Pinpoint the cell where the given text exists, returning its (X, Y) midpoint coordinate. 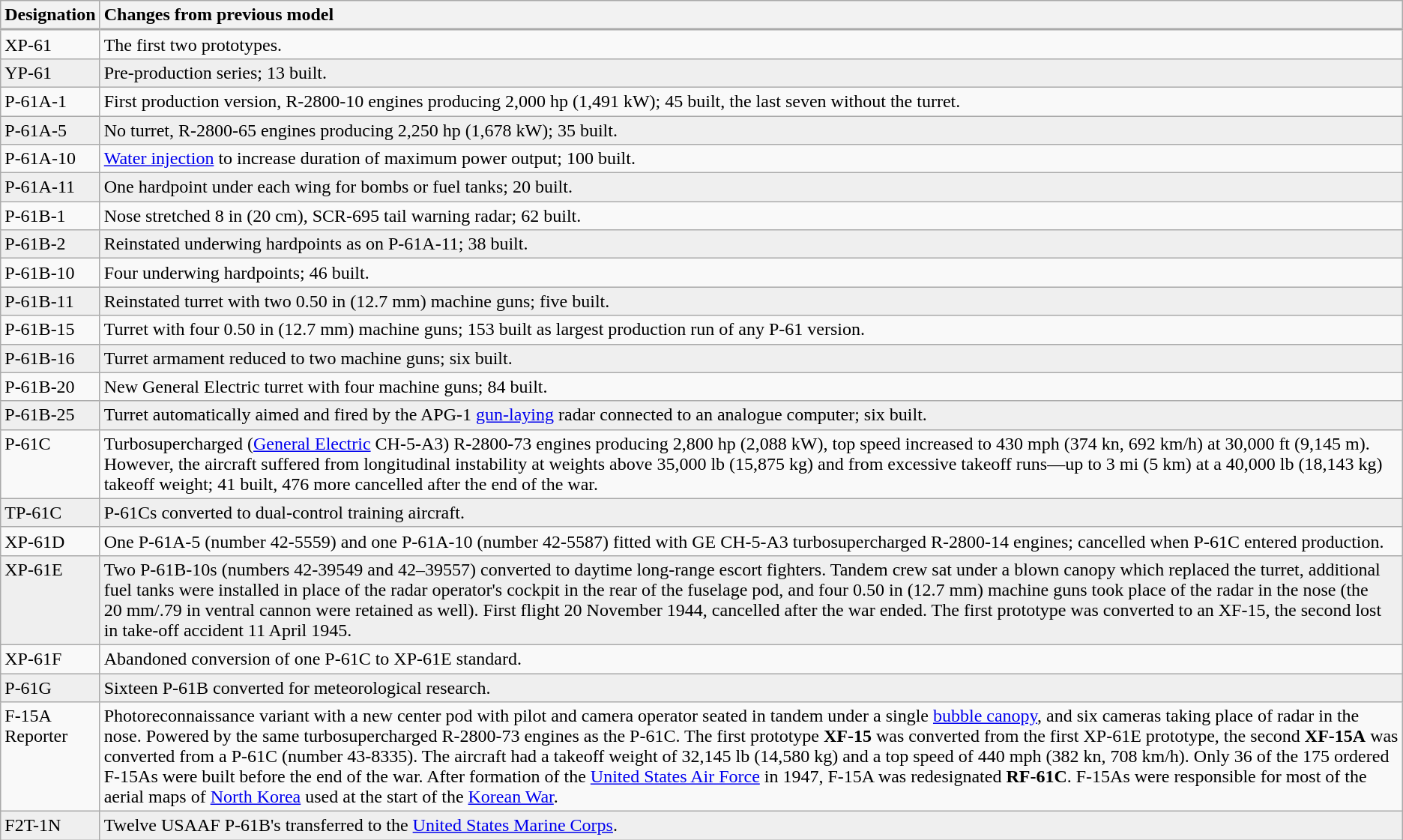
Turret armament reduced to two machine guns; six built. (751, 358)
Nose stretched 8 in (20 cm), SCR-695 tail warning radar; 62 built. (751, 216)
F2T-1N (50, 826)
No turret, R-2800-65 engines producing 2,250 hp (1,678 kW); 35 built. (751, 130)
XP-61D (50, 541)
XP-61E (50, 599)
First production version, R-2800-10 engines producing 2,000 hp (1,491 kW); 45 built, the last seven without the turret. (751, 101)
P-61B-16 (50, 358)
Turret with four 0.50 in (12.7 mm) machine guns; 153 built as largest production run of any P-61 version. (751, 330)
XP-61 (50, 45)
P-61A-10 (50, 159)
P-61B-11 (50, 301)
Designation (50, 15)
One hardpoint under each wing for bombs or fuel tanks; 20 built. (751, 187)
YP-61 (50, 73)
P-61A-1 (50, 101)
TP-61C (50, 513)
P-61B-25 (50, 415)
P-61B-1 (50, 216)
XP-61F (50, 659)
P-61A-5 (50, 130)
Four underwing hardpoints; 46 built. (751, 273)
Twelve USAAF P-61B's transferred to the United States Marine Corps. (751, 826)
Pre-production series; 13 built. (751, 73)
P-61A-11 (50, 187)
Turret automatically aimed and fired by the APG-1 gun-laying radar connected to an analogue computer; six built. (751, 415)
P-61B-15 (50, 330)
P-61G (50, 687)
Reinstated turret with two 0.50 in (12.7 mm) machine guns; five built. (751, 301)
P-61B-20 (50, 387)
The first two prototypes. (751, 45)
P-61C (50, 464)
P-61Cs converted to dual-control training aircraft. (751, 513)
Reinstated underwing hardpoints as on P-61A-11; 38 built. (751, 244)
Sixteen P-61B converted for meteorological research. (751, 687)
Changes from previous model (751, 15)
Water injection to increase duration of maximum power output; 100 built. (751, 159)
P-61B-2 (50, 244)
New General Electric turret with four machine guns; 84 built. (751, 387)
Abandoned conversion of one P-61C to XP-61E standard. (751, 659)
P-61B-10 (50, 273)
F-15A Reporter (50, 757)
